For the text-containing cell, return its midpoint in (x, y) coordinate format. 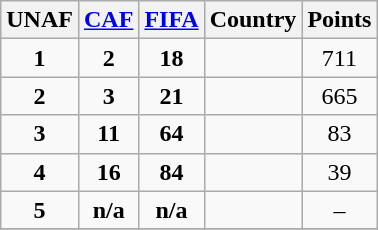
1 (40, 58)
84 (172, 172)
64 (172, 134)
UNAF (40, 20)
665 (340, 96)
FIFA (172, 20)
5 (40, 210)
4 (40, 172)
711 (340, 58)
18 (172, 58)
39 (340, 172)
– (340, 210)
11 (108, 134)
21 (172, 96)
Points (340, 20)
CAF (108, 20)
16 (108, 172)
83 (340, 134)
Country (253, 20)
